Return the (x, y) coordinate for the center point of the cell that contains the specified text.  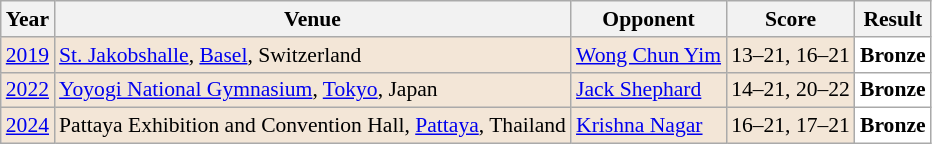
St. Jakobshalle, Basel, Switzerland (312, 55)
Krishna Nagar (648, 126)
Venue (312, 19)
16–21, 17–21 (790, 126)
Score (790, 19)
Result (893, 19)
2022 (28, 90)
Opponent (648, 19)
Yoyogi National Gymnasium, Tokyo, Japan (312, 90)
Pattaya Exhibition and Convention Hall, Pattaya, Thailand (312, 126)
13–21, 16–21 (790, 55)
2024 (28, 126)
Year (28, 19)
2019 (28, 55)
Wong Chun Yim (648, 55)
Jack Shephard (648, 90)
14–21, 20–22 (790, 90)
